Find where the given text appears and provide that cell's center as [x, y] coordinate. 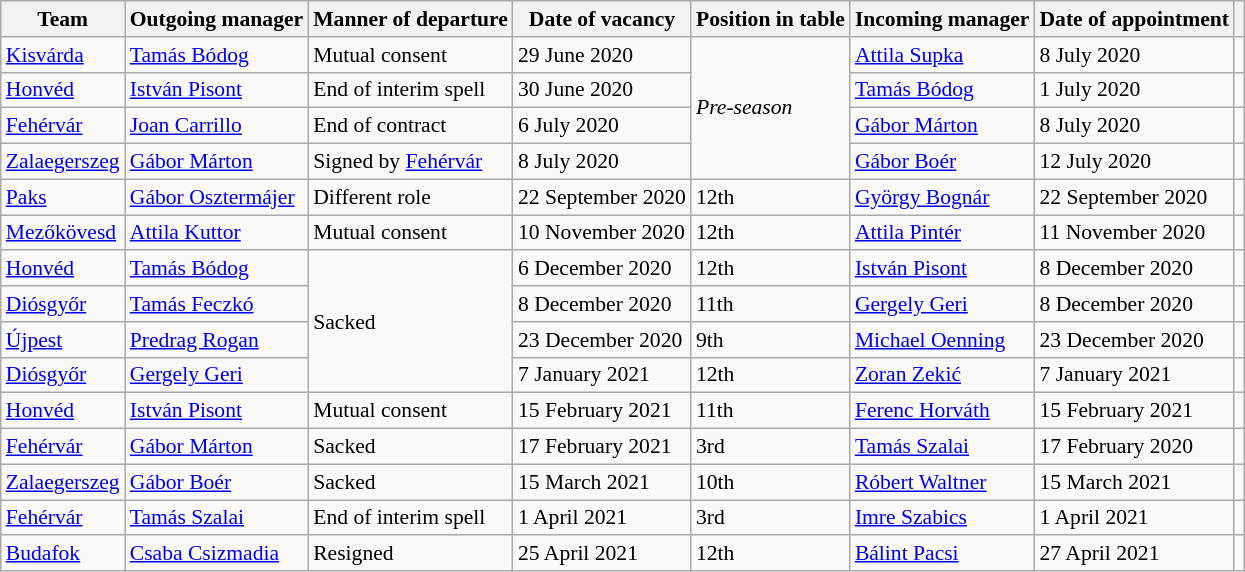
Incoming manager [942, 19]
10 November 2020 [602, 233]
Imre Szabics [942, 518]
Zoran Zekić [942, 375]
Resigned [410, 554]
Gábor Osztermájer [216, 197]
Position in table [770, 19]
Tamás Feczkó [216, 304]
Date of vacancy [602, 19]
9th [770, 340]
Attila Pintér [942, 233]
Mezőkövesd [63, 233]
Budafok [63, 554]
10th [770, 482]
Manner of departure [410, 19]
Michael Oenning [942, 340]
27 April 2021 [1134, 554]
Joan Carrillo [216, 126]
Predrag Rogan [216, 340]
29 June 2020 [602, 55]
Paks [63, 197]
Attila Supka [942, 55]
12 July 2020 [1134, 162]
György Bognár [942, 197]
Signed by Fehérvár [410, 162]
Outgoing manager [216, 19]
Kisvárda [63, 55]
25 April 2021 [602, 554]
Different role [410, 197]
30 June 2020 [602, 90]
6 December 2020 [602, 269]
Attila Kuttor [216, 233]
Róbert Waltner [942, 482]
Pre-season [770, 108]
Ferenc Horváth [942, 411]
17 February 2021 [602, 447]
11 November 2020 [1134, 233]
Újpest [63, 340]
Team [63, 19]
Bálint Pacsi [942, 554]
17 February 2020 [1134, 447]
End of contract [410, 126]
6 July 2020 [602, 126]
Date of appointment [1134, 19]
1 July 2020 [1134, 90]
Csaba Csizmadia [216, 554]
